Return the (X, Y) coordinate for the center point of the cell that contains the specified text.  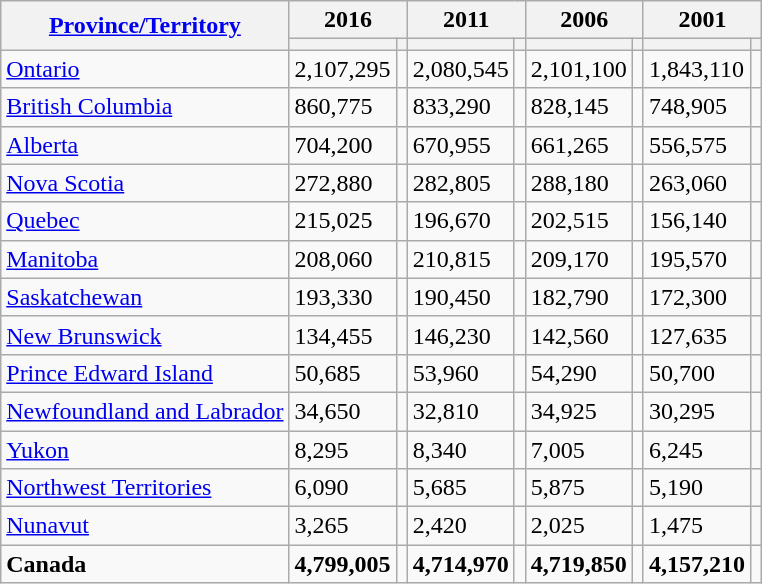
3,265 (342, 526)
670,955 (460, 145)
5,685 (460, 488)
1,475 (696, 526)
Prince Edward Island (145, 373)
2,420 (460, 526)
748,905 (696, 107)
Northwest Territories (145, 488)
50,700 (696, 373)
190,450 (460, 297)
2011 (466, 20)
4,157,210 (696, 564)
54,290 (578, 373)
Canada (145, 564)
4,719,850 (578, 564)
Yukon (145, 449)
209,170 (578, 259)
53,960 (460, 373)
Alberta (145, 145)
Nova Scotia (145, 183)
828,145 (578, 107)
142,560 (578, 335)
New Brunswick (145, 335)
182,790 (578, 297)
Newfoundland and Labrador (145, 411)
146,230 (460, 335)
34,650 (342, 411)
215,025 (342, 221)
8,340 (460, 449)
202,515 (578, 221)
288,180 (578, 183)
556,575 (696, 145)
196,670 (460, 221)
Ontario (145, 69)
210,815 (460, 259)
6,090 (342, 488)
4,799,005 (342, 564)
32,810 (460, 411)
2006 (584, 20)
6,245 (696, 449)
1,843,110 (696, 69)
263,060 (696, 183)
7,005 (578, 449)
50,685 (342, 373)
Province/Territory (145, 26)
860,775 (342, 107)
30,295 (696, 411)
British Columbia (145, 107)
2,080,545 (460, 69)
156,140 (696, 221)
Saskatchewan (145, 297)
272,880 (342, 183)
Manitoba (145, 259)
704,200 (342, 145)
Quebec (145, 221)
282,805 (460, 183)
2,025 (578, 526)
8,295 (342, 449)
5,190 (696, 488)
208,060 (342, 259)
2001 (702, 20)
195,570 (696, 259)
172,300 (696, 297)
193,330 (342, 297)
5,875 (578, 488)
34,925 (578, 411)
134,455 (342, 335)
2016 (348, 20)
2,107,295 (342, 69)
4,714,970 (460, 564)
Nunavut (145, 526)
2,101,100 (578, 69)
127,635 (696, 335)
661,265 (578, 145)
833,290 (460, 107)
